Capture the cell that displays the provided text and extract its [X, Y] central coordinate. 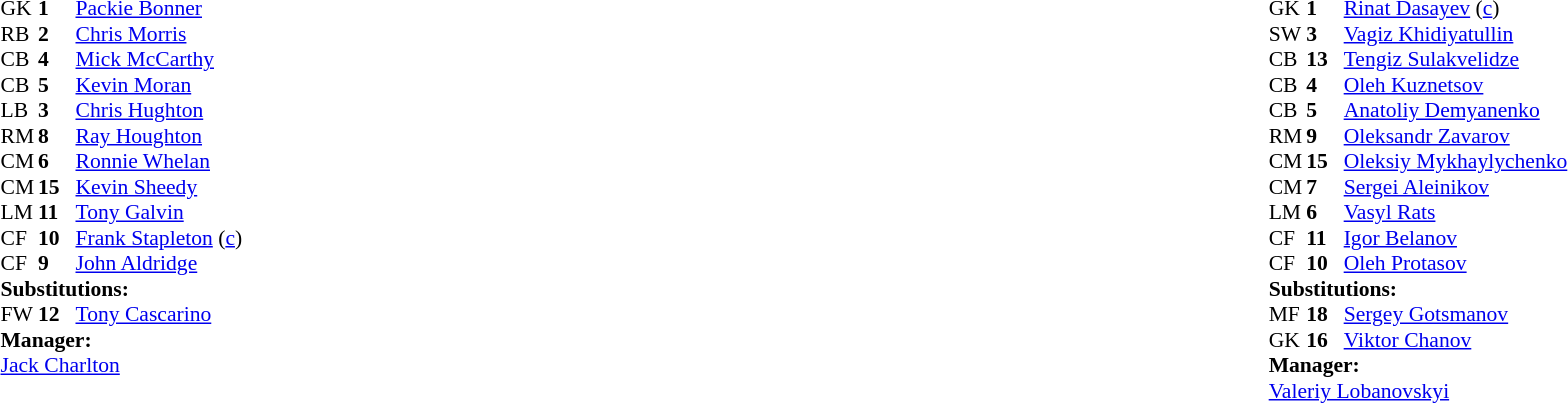
18 [1325, 315]
Sergey Gotsmanov [1456, 315]
Sergei Aleinikov [1456, 187]
Vagiz Khidiyatullin [1456, 34]
Viktor Chanov [1456, 340]
7 [1325, 187]
Chris Hughton [160, 111]
GK [1288, 340]
Oleksiy Mykhaylychenko [1456, 161]
Tengiz Sulakvelidze [1456, 59]
Tony Cascarino [160, 315]
Tony Galvin [160, 213]
Anatoliy Demyanenko [1456, 111]
Mick McCarthy [160, 59]
13 [1325, 59]
Oleh Kuznetsov [1456, 85]
Frank Stapleton (c) [160, 238]
16 [1325, 340]
Vasyl Rats [1456, 213]
Kevin Moran [160, 85]
8 [57, 136]
Kevin Sheedy [160, 187]
Igor Belanov [1456, 238]
12 [57, 315]
John Aldridge [160, 263]
Ronnie Whelan [160, 161]
RB [19, 34]
SW [1288, 34]
MF [1288, 315]
2 [57, 34]
Chris Morris [160, 34]
Oleksandr Zavarov [1456, 136]
LB [19, 111]
Ray Houghton [160, 136]
Jack Charlton [121, 365]
Oleh Protasov [1456, 263]
FW [19, 315]
